Identify which cell holds the provided text, then report its (x, y) central coordinate. 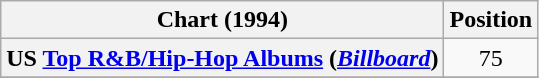
US Top R&B/Hip-Hop Albums (Billboard) (222, 58)
Position (491, 20)
Chart (1994) (222, 20)
75 (491, 58)
